Determine the [x, y] coordinate at the center of the cell enclosing the given text.  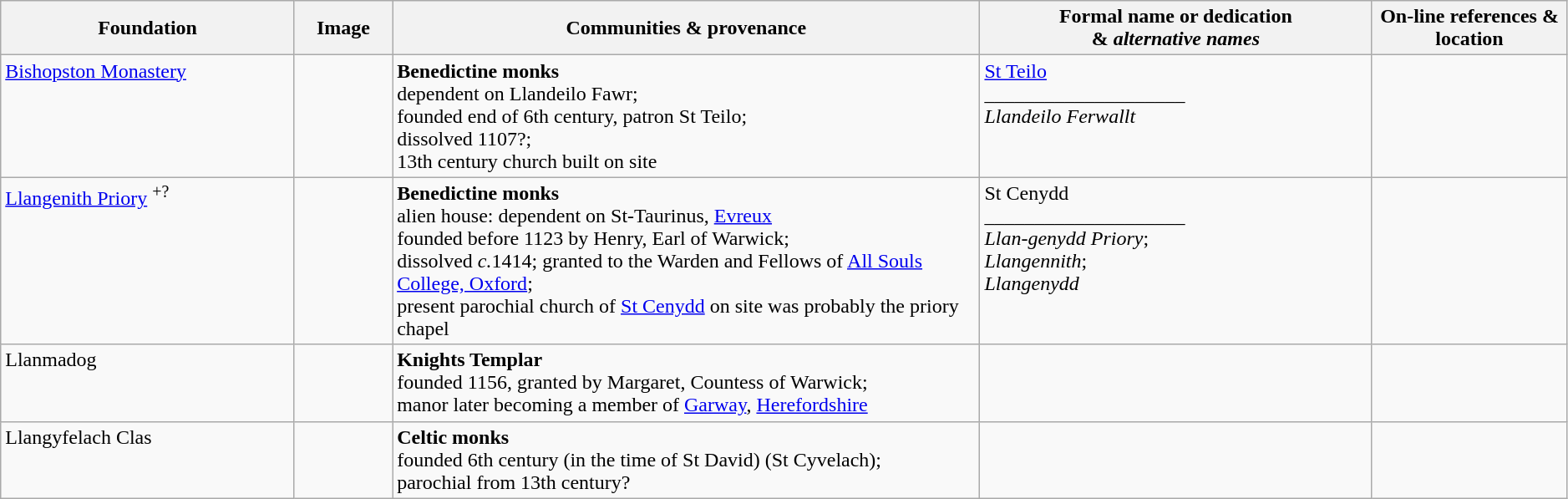
St Teilo____________________Llandeilo Ferwallt [1176, 116]
Llangyfelach Clas [148, 460]
Knights Templarfounded 1156, granted by Margaret, Countess of Warwick;manor later becoming a member of Garway, Herefordshire [687, 383]
Image [343, 28]
Formal name or dedication & alternative names [1176, 28]
St Cenydd____________________Llan-genydd Priory;Llangennith;Llangenydd [1176, 261]
Celtic monksfounded 6th century (in the time of St David) (St Cyvelach);parochial from 13th century? [687, 460]
Foundation [148, 28]
Llanmadog [148, 383]
Benedictine monksdependent on Llandeilo Fawr;founded end of 6th century, patron St Teilo;dissolved 1107?;13th century church built on site [687, 116]
Bishopston Monastery [148, 116]
On-line references & location [1469, 28]
Llangenith Priory +? [148, 261]
Communities & provenance [687, 28]
